Output the [x, y] coordinate of the center of the cell containing the given text.  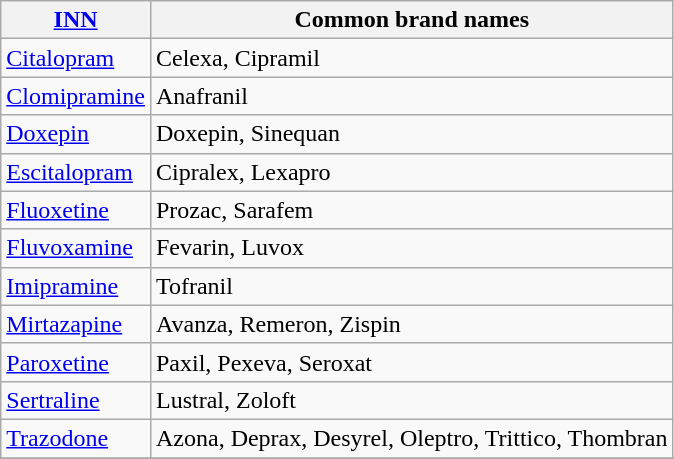
Common brand names [412, 20]
Avanza, Remeron, Zispin [412, 324]
Sertraline [76, 400]
Fluoxetine [76, 210]
Fluvoxamine [76, 248]
Azona, Deprax, Desyrel, Oleptro, Trittico, Thombran [412, 438]
Clomipramine [76, 96]
Paroxetine [76, 362]
Fevarin, Luvox [412, 248]
Doxepin [76, 134]
Paxil, Pexeva, Seroxat [412, 362]
Escitalopram [76, 172]
Anafranil [412, 96]
Tofranil [412, 286]
Trazodone [76, 438]
Doxepin, Sinequan [412, 134]
Imipramine [76, 286]
Celexa, Cipramil [412, 58]
Citalopram [76, 58]
Lustral, Zoloft [412, 400]
Mirtazapine [76, 324]
Cipralex, Lexapro [412, 172]
INN [76, 20]
Prozac, Sarafem [412, 210]
